Return (x, y) of the center of cell containing provided text 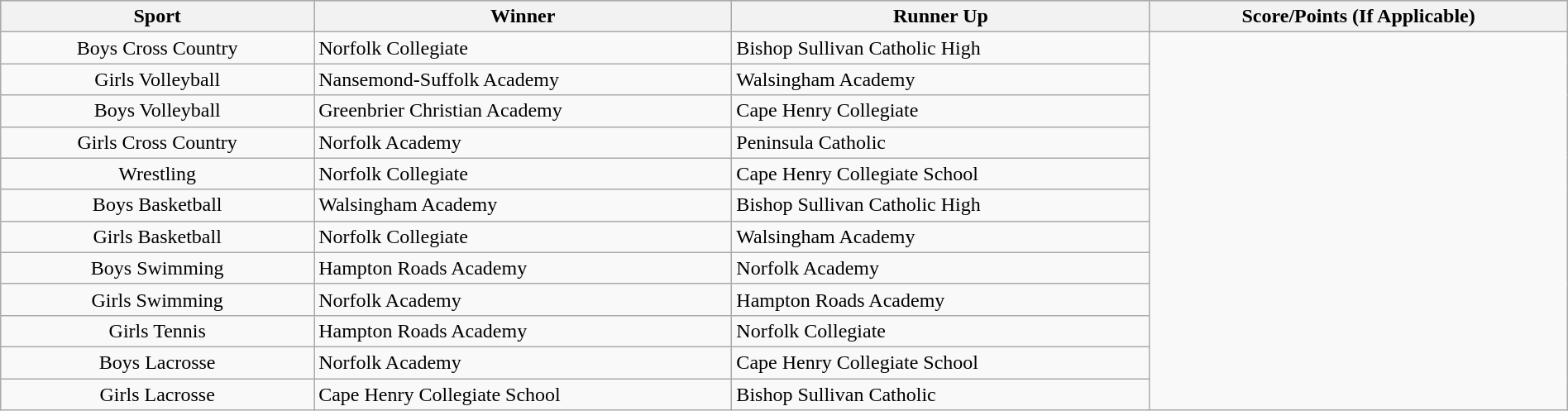
Score/Points (If Applicable) (1358, 17)
Girls Cross Country (157, 142)
Peninsula Catholic (941, 142)
Boys Basketball (157, 205)
Bishop Sullivan Catholic (941, 394)
Boys Lacrosse (157, 362)
Cape Henry Collegiate (941, 111)
Sport (157, 17)
Wrestling (157, 174)
Winner (523, 17)
Boys Volleyball (157, 111)
Girls Swimming (157, 299)
Greenbrier Christian Academy (523, 111)
Girls Volleyball (157, 79)
Boys Swimming (157, 268)
Nansemond-Suffolk Academy (523, 79)
Runner Up (941, 17)
Girls Tennis (157, 331)
Girls Lacrosse (157, 394)
Boys Cross Country (157, 48)
Girls Basketball (157, 237)
